Pinpoint the cell where the given text exists, returning its (x, y) midpoint coordinate. 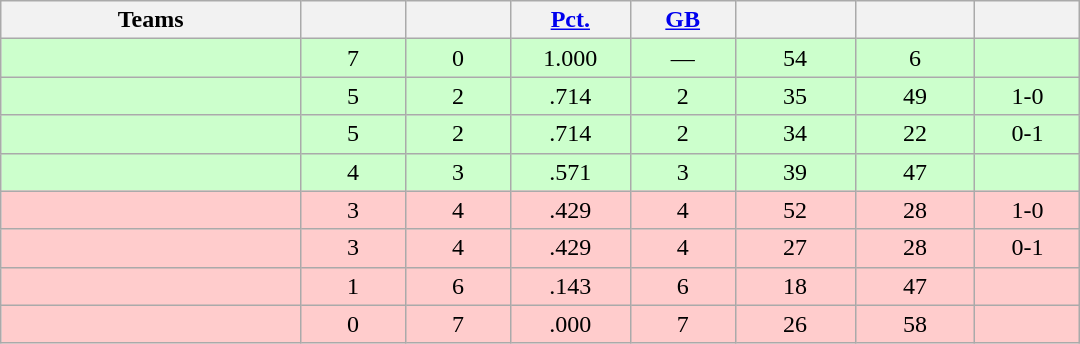
58 (915, 324)
GB (682, 20)
22 (915, 134)
27 (795, 248)
34 (795, 134)
18 (795, 286)
.571 (570, 172)
1 (354, 286)
26 (795, 324)
52 (795, 210)
35 (795, 96)
Pct. (570, 20)
.143 (570, 286)
— (682, 58)
54 (795, 58)
39 (795, 172)
1.000 (570, 58)
Teams (151, 20)
.000 (570, 324)
49 (915, 96)
